Pinpoint the cell where the given text exists, returning its (x, y) midpoint coordinate. 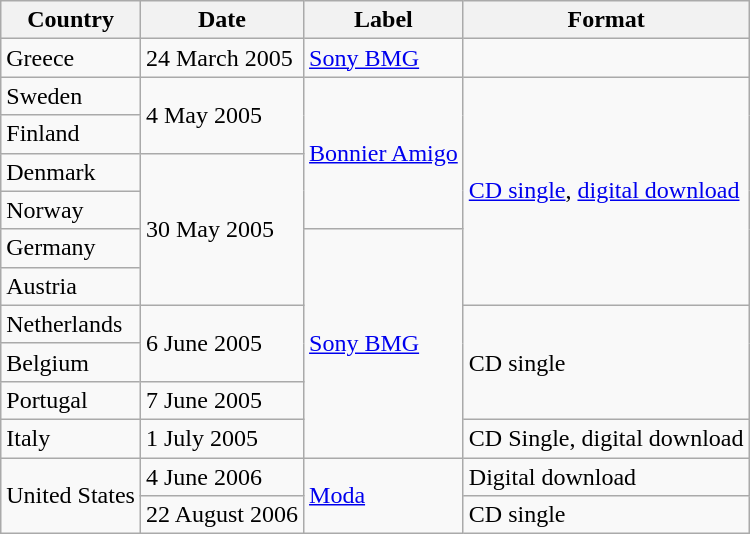
24 March 2005 (222, 58)
Finland (71, 134)
Norway (71, 210)
Label (384, 20)
Date (222, 20)
22 August 2006 (222, 515)
1 July 2005 (222, 438)
30 May 2005 (222, 229)
Bonnier Amigo (384, 153)
Denmark (71, 172)
7 June 2005 (222, 400)
4 June 2006 (222, 477)
Format (606, 20)
CD Single, digital download (606, 438)
Portugal (71, 400)
Sweden (71, 96)
Netherlands (71, 324)
Italy (71, 438)
Country (71, 20)
United States (71, 496)
Austria (71, 286)
4 May 2005 (222, 115)
Moda (384, 496)
Belgium (71, 362)
CD single, digital download (606, 191)
6 June 2005 (222, 343)
Germany (71, 248)
Greece (71, 58)
Digital download (606, 477)
